Capture the cell that displays the provided text and extract its [x, y] central coordinate. 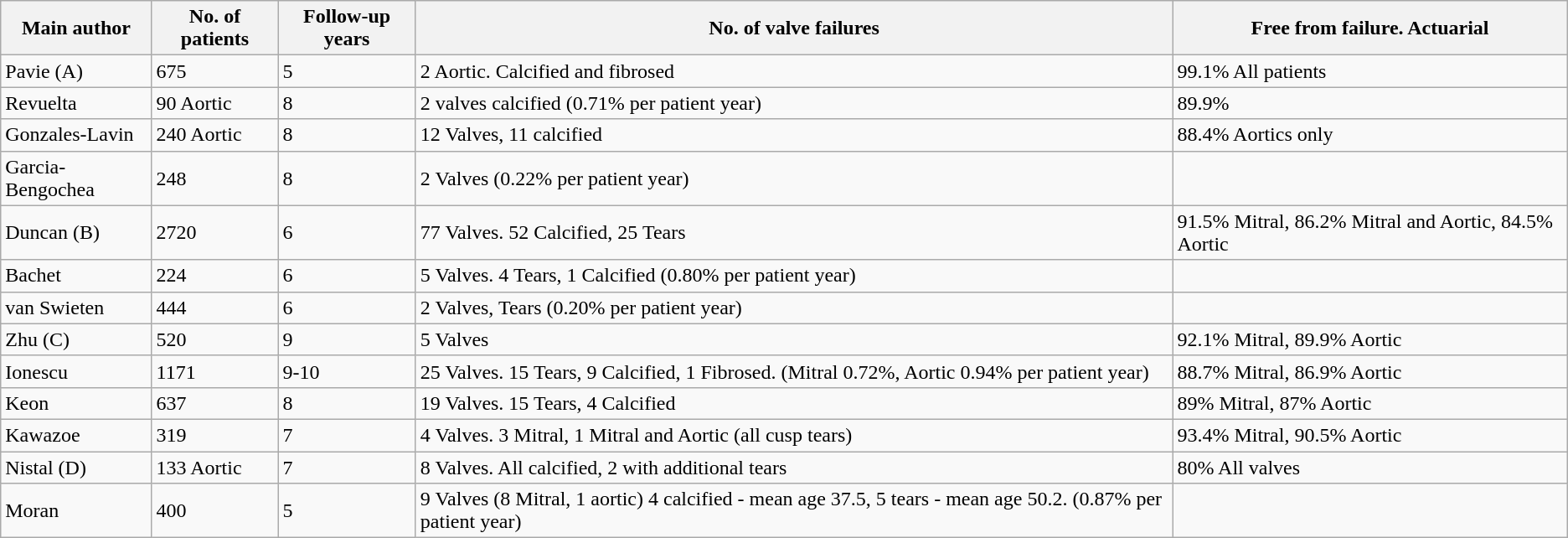
Moran [76, 511]
Nistal (D) [76, 467]
675 [214, 71]
89% Mitral, 87% Aortic [1370, 403]
9 Valves (8 Mitral, 1 aortic) 4 calcified - mean age 37.5, 5 tears - mean age 50.2. (0.87% per patient year) [794, 511]
Revuelta [76, 103]
12 Valves, 11 calcified [794, 135]
Bachet [76, 276]
77 Valves. 52 Calcified, 25 Tears [794, 233]
92.1% Mitral, 89.9% Aortic [1370, 339]
Ionescu [76, 371]
4 Valves. 3 Mitral, 1 Mitral and Aortic (all cusp tears) [794, 435]
248 [214, 178]
2 valves calcified (0.71% per patient year) [794, 103]
9-10 [347, 371]
Pavie (A) [76, 71]
90 Aortic [214, 103]
224 [214, 276]
2720 [214, 233]
319 [214, 435]
Keon [76, 403]
93.4% Mitral, 90.5% Aortic [1370, 435]
133 Aortic [214, 467]
99.1% All patients [1370, 71]
444 [214, 308]
Duncan (B) [76, 233]
Zhu (C) [76, 339]
5 Valves [794, 339]
Gonzales-Lavin [76, 135]
8 Valves. All calcified, 2 with additional tears [794, 467]
88.7% Mitral, 86.9% Aortic [1370, 371]
9 [347, 339]
No. of valve failures [794, 28]
2 Aortic. Calcified and fibrosed [794, 71]
Follow-up years [347, 28]
1171 [214, 371]
Free from failure. Actuarial [1370, 28]
25 Valves. 15 Tears, 9 Calcified, 1 Fibrosed. (Mitral 0.72%, Aortic 0.94% per patient year) [794, 371]
2 Valves (0.22% per patient year) [794, 178]
Garcia-Bengochea [76, 178]
88.4% Aortics only [1370, 135]
No. of patients [214, 28]
Kawazoe [76, 435]
5 Valves. 4 Tears, 1 Calcified (0.80% per patient year) [794, 276]
240 Aortic [214, 135]
520 [214, 339]
80% All valves [1370, 467]
637 [214, 403]
van Swieten [76, 308]
Main author [76, 28]
91.5% Mitral, 86.2% Mitral and Aortic, 84.5% Aortic [1370, 233]
19 Valves. 15 Tears, 4 Calcified [794, 403]
89.9% [1370, 103]
2 Valves, Tears (0.20% per patient year) [794, 308]
400 [214, 511]
